Return the (X, Y) coordinate for the center point of the cell that contains the specified text.  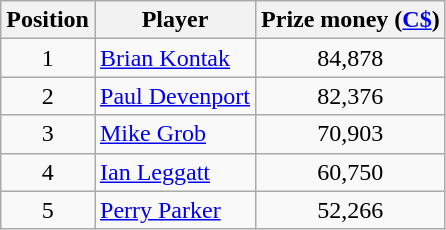
84,878 (351, 58)
60,750 (351, 172)
3 (48, 134)
52,266 (351, 210)
2 (48, 96)
5 (48, 210)
82,376 (351, 96)
1 (48, 58)
4 (48, 172)
Player (174, 20)
Brian Kontak (174, 58)
Position (48, 20)
Paul Devenport (174, 96)
Mike Grob (174, 134)
Ian Leggatt (174, 172)
Perry Parker (174, 210)
Prize money (C$) (351, 20)
70,903 (351, 134)
